Provide the (x, y) coordinate of the cell's center where the given text is located.  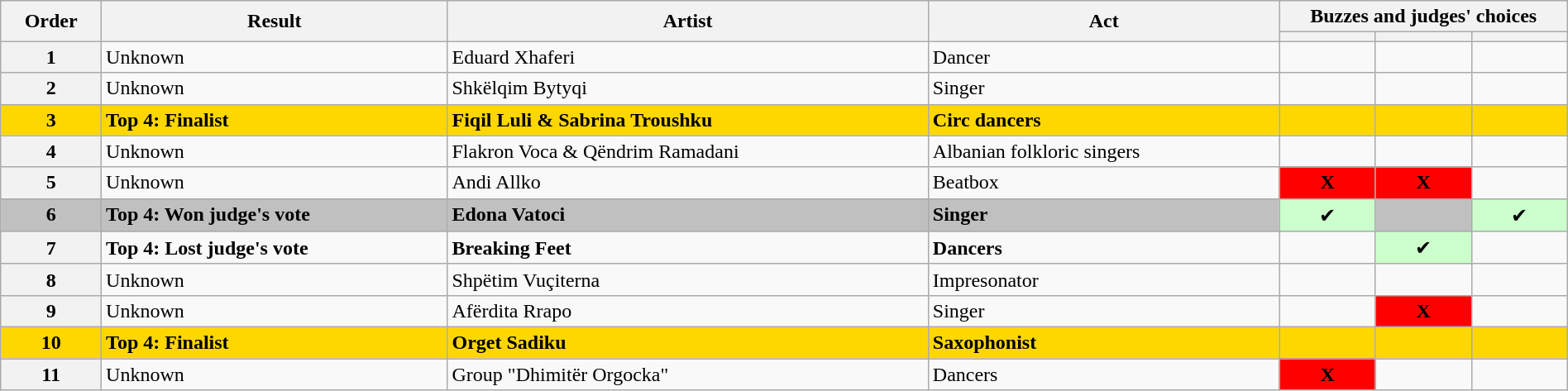
Artist (688, 21)
Result (275, 21)
Flakron Voca & Qëndrim Ramadani (688, 151)
Group "Dhimitër Orgocka" (688, 374)
Orget Sadiku (688, 342)
Impresonator (1103, 279)
Act (1103, 21)
7 (51, 248)
Andi Allko (688, 183)
3 (51, 120)
Eduard Xhaferi (688, 57)
Breaking Feet (688, 248)
Dancer (1103, 57)
Shkëlqim Bytyqi (688, 88)
Circ dancers (1103, 120)
Shpëtim Vuçiterna (688, 279)
Fiqil Luli & Sabrina Troushku (688, 120)
2 (51, 88)
1 (51, 57)
4 (51, 151)
8 (51, 279)
11 (51, 374)
Saxophonist (1103, 342)
9 (51, 311)
Afërdita Rrapo (688, 311)
10 (51, 342)
Albanian folkloric singers (1103, 151)
Top 4: Lost judge's vote (275, 248)
Edona Vatoci (688, 215)
6 (51, 215)
Beatbox (1103, 183)
5 (51, 183)
Order (51, 21)
Buzzes and judges' choices (1423, 17)
Top 4: Won judge's vote (275, 215)
